Find where the given text appears and provide that cell's center as [X, Y] coordinate. 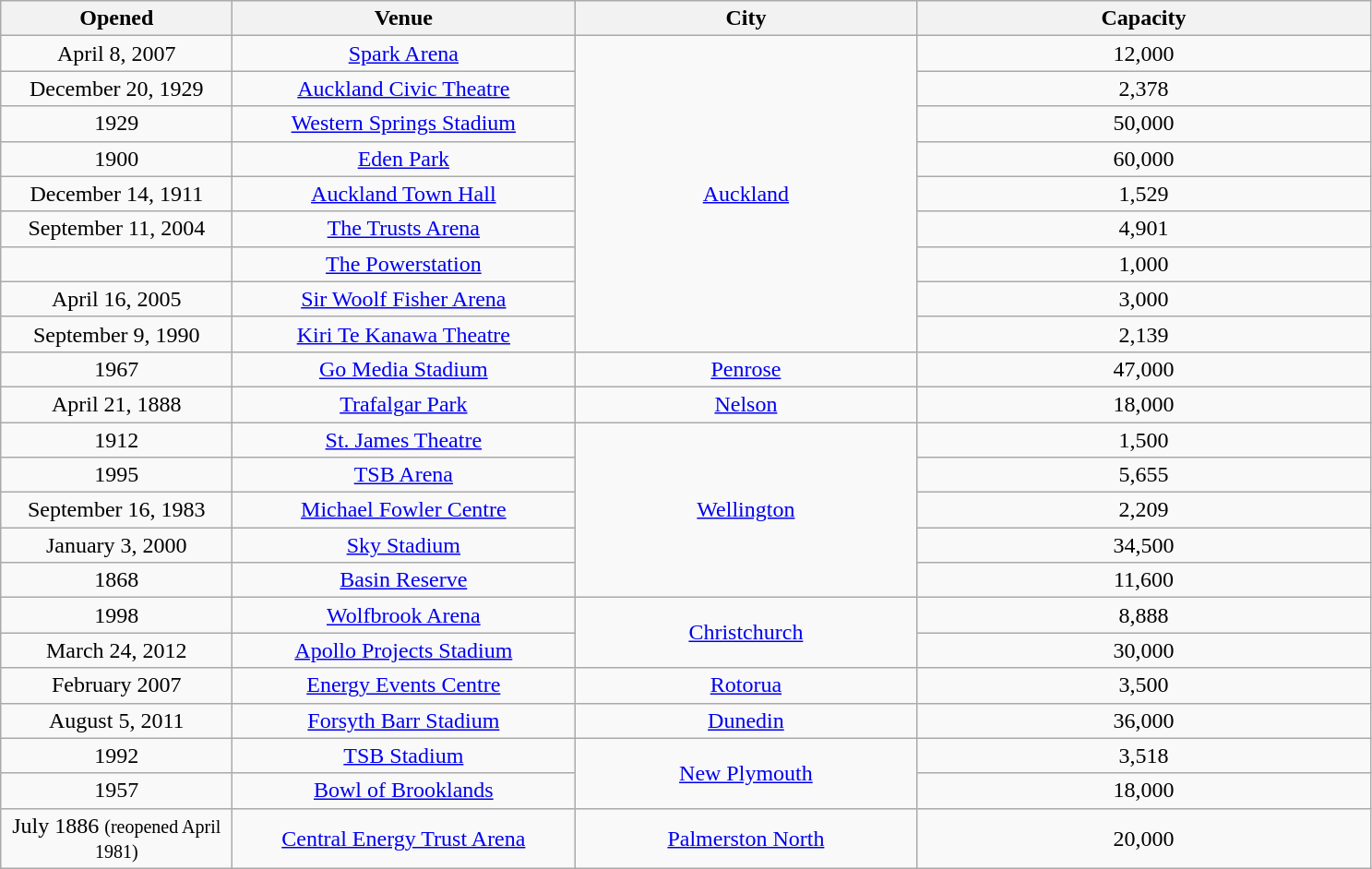
December 14, 1911 [116, 194]
60,000 [1144, 159]
1900 [116, 159]
Auckland [746, 194]
2,209 [1144, 510]
11,600 [1144, 580]
2,139 [1144, 334]
5,655 [1144, 475]
September 11, 2004 [116, 229]
Eden Park [404, 159]
1992 [116, 756]
1957 [116, 791]
TSB Arena [404, 475]
Energy Events Centre [404, 685]
Nelson [746, 404]
1929 [116, 124]
Opened [116, 18]
Wellington [746, 510]
Rotorua [746, 685]
Capacity [1144, 18]
Apollo Projects Stadium [404, 650]
The Powerstation [404, 264]
Venue [404, 18]
Palmerston North [746, 838]
City [746, 18]
Trafalgar Park [404, 404]
Auckland Civic Theatre [404, 89]
September 9, 1990 [116, 334]
1998 [116, 615]
Sky Stadium [404, 545]
Spark Arena [404, 54]
50,000 [1144, 124]
8,888 [1144, 615]
September 16, 1983 [116, 510]
April 16, 2005 [116, 299]
Kiri Te Kanawa Theatre [404, 334]
July 1886 (reopened April 1981) [116, 838]
1,529 [1144, 194]
TSB Stadium [404, 756]
Basin Reserve [404, 580]
12,000 [1144, 54]
New Plymouth [746, 773]
Christchurch [746, 633]
April 21, 1888 [116, 404]
36,000 [1144, 720]
Auckland Town Hall [404, 194]
April 8, 2007 [116, 54]
Penrose [746, 369]
30,000 [1144, 650]
February 2007 [116, 685]
Wolfbrook Arena [404, 615]
Forsyth Barr Stadium [404, 720]
Dunedin [746, 720]
2,378 [1144, 89]
St. James Theatre [404, 440]
1995 [116, 475]
1912 [116, 440]
47,000 [1144, 369]
December 20, 1929 [116, 89]
Go Media Stadium [404, 369]
1,000 [1144, 264]
20,000 [1144, 838]
3,500 [1144, 685]
34,500 [1144, 545]
Michael Fowler Centre [404, 510]
August 5, 2011 [116, 720]
3,000 [1144, 299]
March 24, 2012 [116, 650]
1967 [116, 369]
1868 [116, 580]
3,518 [1144, 756]
Sir Woolf Fisher Arena [404, 299]
The Trusts Arena [404, 229]
Western Springs Stadium [404, 124]
4,901 [1144, 229]
Central Energy Trust Arena [404, 838]
1,500 [1144, 440]
Bowl of Brooklands [404, 791]
January 3, 2000 [116, 545]
